For the text-containing cell, return its midpoint in [X, Y] coordinate format. 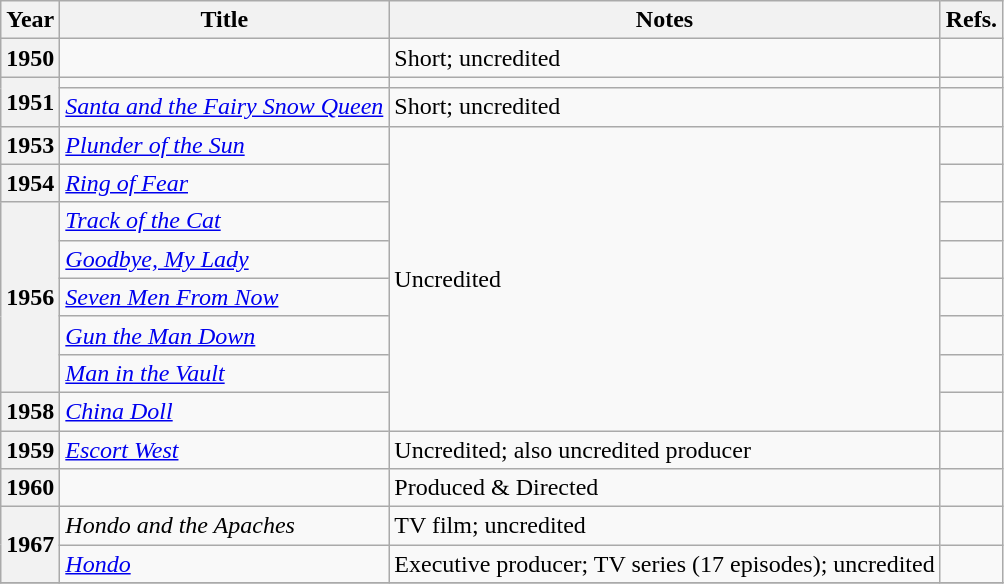
Gun the Man Down [224, 335]
Escort West [224, 449]
Man in the Vault [224, 373]
Seven Men From Now [224, 297]
TV film; uncredited [664, 526]
1958 [30, 411]
1953 [30, 145]
1950 [30, 58]
Ring of Fear [224, 183]
Hondo [224, 564]
Title [224, 20]
Santa and the Fairy Snow Queen [224, 107]
Uncredited [664, 278]
Plunder of the Sun [224, 145]
China Doll [224, 411]
Uncredited; also uncredited producer [664, 449]
Refs. [971, 20]
1959 [30, 449]
1954 [30, 183]
Hondo and the Apaches [224, 526]
Produced & Directed [664, 488]
1960 [30, 488]
1967 [30, 545]
Track of the Cat [224, 221]
Executive producer; TV series (17 episodes); uncredited [664, 564]
Year [30, 20]
1951 [30, 102]
Notes [664, 20]
Goodbye, My Lady [224, 259]
1956 [30, 297]
